Detect which cell encompasses the target text, then output its (x, y) center coordinate. 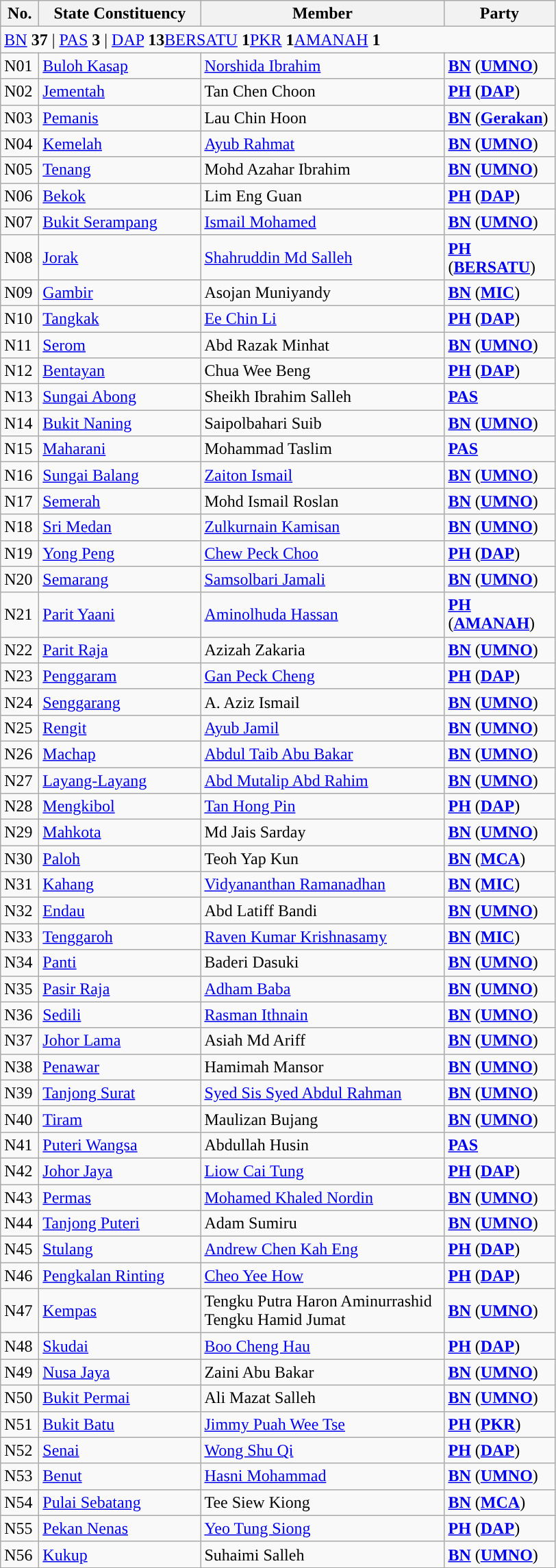
N22 (20, 650)
N37 (20, 1041)
Pemanis (120, 118)
Tenang (120, 170)
Zaiton Ismail (323, 475)
Stulang (120, 1250)
Yeo Tung Siong (323, 1528)
Liow Cai Tung (323, 1171)
Benut (120, 1476)
N31 (20, 885)
BN 37 | PAS 3 | DAP 13BERSATU 1PKR 1AMANAH 1 (278, 40)
N23 (20, 676)
Machap (120, 754)
N04 (20, 144)
N54 (20, 1502)
Pekan Nenas (120, 1528)
N01 (20, 66)
Panti (120, 963)
Ali Mazat Salleh (323, 1398)
Bukit Serampang (120, 222)
Tangkak (120, 318)
N14 (20, 423)
Parit Raja (120, 650)
N41 (20, 1145)
Ayub Rahmat (323, 144)
Wong Shu Qi (323, 1450)
Kukup (120, 1554)
N05 (20, 170)
Maulizan Bujang (323, 1119)
State Constituency (120, 14)
Tiram (120, 1119)
Johor Jaya (120, 1171)
Rengit (120, 728)
N55 (20, 1528)
Norshida Ibrahim (323, 66)
Ee Chin Li (323, 318)
Kempas (120, 1311)
N25 (20, 728)
Bukit Permai (120, 1398)
Shahruddin Md Salleh (323, 257)
N43 (20, 1198)
N34 (20, 963)
Gan Peck Cheng (323, 676)
N53 (20, 1476)
N44 (20, 1224)
N29 (20, 833)
Jimmy Puah Wee Tse (323, 1424)
Abdul Taib Abu Bakar (323, 754)
Kemelah (120, 144)
BN (Gerakan) (500, 118)
Chew Peck Choo (323, 553)
N49 (20, 1372)
Abdullah Husin (323, 1145)
N17 (20, 501)
N19 (20, 553)
N38 (20, 1067)
Adam Sumiru (323, 1224)
Nusa Jaya (120, 1372)
Puteri Wangsa (120, 1145)
Semerah (120, 501)
Penawar (120, 1067)
Ismail Mohamed (323, 222)
Endau (120, 911)
Mohammad Taslim (323, 449)
Rasman Ithnain (323, 1015)
Senggarang (120, 702)
N26 (20, 754)
Jorak (120, 257)
Maharani (120, 449)
N39 (20, 1093)
N45 (20, 1250)
Lau Chin Hoon (323, 118)
Bukit Naning (120, 423)
Bekok (120, 196)
Permas (120, 1198)
Mohamed Khaled Nordin (323, 1198)
Azizah Zakaria (323, 650)
Raven Kumar Krishnasamy (323, 937)
N08 (20, 257)
Senai (120, 1450)
Hamimah Mansor (323, 1067)
Aminolhuda Hassan (323, 615)
Penggaram (120, 676)
Jementah (120, 92)
Johor Lama (120, 1041)
Ayub Jamil (323, 728)
Yong Peng (120, 553)
Sedili (120, 1015)
N16 (20, 475)
Semarang (120, 579)
Asojan Muniyandy (323, 292)
PH (PKR) (500, 1424)
N52 (20, 1450)
Samsolbari Jamali (323, 579)
N20 (20, 579)
Layang-Layang (120, 780)
N51 (20, 1424)
N27 (20, 780)
Tengku Putra Haron Aminurrashid Tengku Hamid Jumat (323, 1311)
N09 (20, 292)
N06 (20, 196)
Zaini Abu Bakar (323, 1372)
Syed Sis Syed Abdul Rahman (323, 1093)
Serom (120, 344)
Teoh Yap Kun (323, 859)
Pasir Raja (120, 989)
N10 (20, 318)
Tenggaroh (120, 937)
Buloh Kasap (120, 66)
Hasni Mohammad (323, 1476)
Mahkota (120, 833)
Bukit Batu (120, 1424)
PH (AMANAH) (500, 615)
N03 (20, 118)
Andrew Chen Kah Eng (323, 1250)
N21 (20, 615)
Baderi Dasuki (323, 963)
Abd Latiff Bandi (323, 911)
Vidyananthan Ramanadhan (323, 885)
Tee Siew Kiong (323, 1502)
N40 (20, 1119)
N48 (20, 1346)
Tan Hong Pin (323, 807)
Mohd Ismail Roslan (323, 501)
N33 (20, 937)
Party (500, 14)
N50 (20, 1398)
Abd Razak Minhat (323, 344)
Tanjong Puteri (120, 1224)
A. Aziz Ismail (323, 702)
Abd Mutalip Abd Rahim (323, 780)
No. (20, 14)
Bentayan (120, 371)
Lim Eng Guan (323, 196)
Chua Wee Beng (323, 371)
Boo Cheng Hau (323, 1346)
PH (BERSATU) (500, 257)
N32 (20, 911)
Parit Yaani (120, 615)
N02 (20, 92)
Cheo Yee How (323, 1276)
N24 (20, 702)
Saipolbahari Suib (323, 423)
Tan Chen Choon (323, 92)
N46 (20, 1276)
N18 (20, 527)
N30 (20, 859)
N15 (20, 449)
Suhaimi Salleh (323, 1554)
N13 (20, 397)
Sungai Abong (120, 397)
Member (323, 14)
N42 (20, 1171)
N07 (20, 222)
Kahang (120, 885)
Mohd Azahar Ibrahim (323, 170)
Gambir (120, 292)
Sungai Balang (120, 475)
N56 (20, 1554)
N47 (20, 1311)
Zulkurnain Kamisan (323, 527)
Mengkibol (120, 807)
Pulai Sebatang (120, 1502)
N35 (20, 989)
N28 (20, 807)
N36 (20, 1015)
Asiah Md Ariff (323, 1041)
Sri Medan (120, 527)
Md Jais Sarday (323, 833)
Adham Baba (323, 989)
Tanjong Surat (120, 1093)
Sheikh Ibrahim Salleh (323, 397)
Skudai (120, 1346)
Paloh (120, 859)
N11 (20, 344)
Pengkalan Rinting (120, 1276)
N12 (20, 371)
